Provide the (x, y) coordinate of the cell's center where the given text is located.  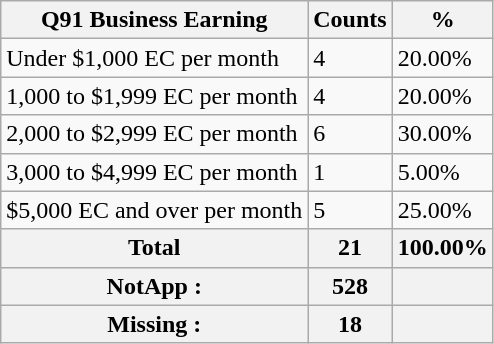
Missing : (154, 324)
3,000 to $4,999 EC per month (154, 172)
% (442, 20)
5 (350, 210)
30.00% (442, 134)
Q91 Business Earning (154, 20)
1 (350, 172)
$5,000 EC and over per month (154, 210)
Counts (350, 20)
1,000 to $1,999 EC per month (154, 96)
6 (350, 134)
Under $1,000 EC per month (154, 58)
18 (350, 324)
5.00% (442, 172)
100.00% (442, 248)
528 (350, 286)
2,000 to $2,999 EC per month (154, 134)
25.00% (442, 210)
Total (154, 248)
NotApp : (154, 286)
21 (350, 248)
